Provide the (X, Y) coordinate of the cell's center where the given text is located.  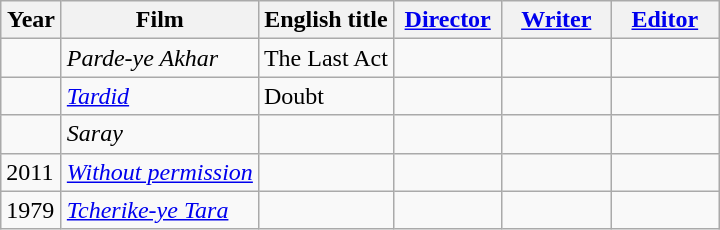
Tcherike-ye Tara (160, 210)
The Last Act (326, 58)
Saray (160, 134)
1979 (32, 210)
Director (448, 20)
Parde-ye Akhar (160, 58)
Writer (556, 20)
Editor (666, 20)
Doubt (326, 96)
2011 (32, 172)
Film (160, 20)
English title (326, 20)
Year (32, 20)
Without permission (160, 172)
Tardid (160, 96)
